Provide the [x, y] coordinate of the cell's center where the given text is located.  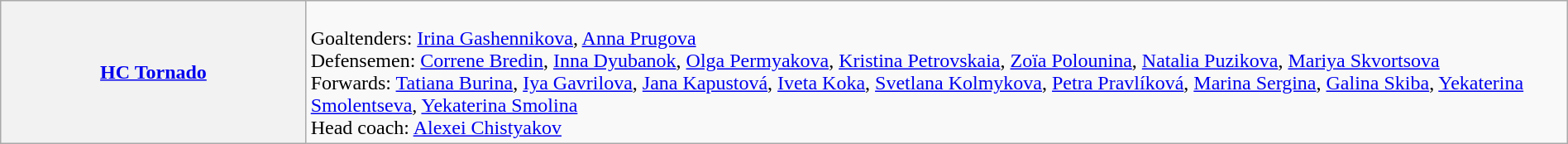
HC Tornado [154, 73]
